Detect which cell encompasses the target text, then output its (x, y) center coordinate. 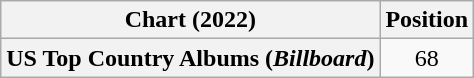
Position (427, 20)
68 (427, 58)
US Top Country Albums (Billboard) (190, 58)
Chart (2022) (190, 20)
